Return [x, y] of the center of cell containing provided text 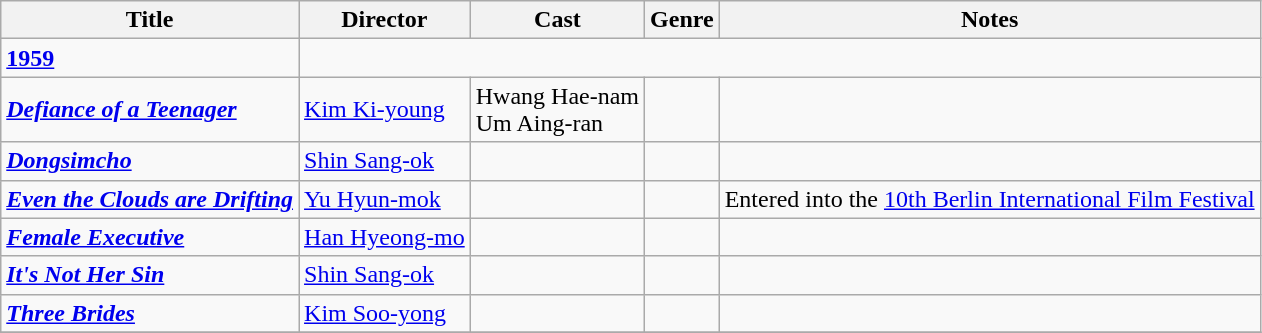
1959 [150, 58]
Three Brides [150, 313]
Dongsimcho [150, 161]
Title [150, 20]
Yu Hyun-mok [385, 199]
Cast [557, 20]
Kim Ki-young [385, 110]
Genre [682, 20]
Kim Soo-yong [385, 313]
Director [385, 20]
Defiance of a Teenager [150, 110]
Hwang Hae-namUm Aing-ran [557, 110]
Han Hyeong-mo [385, 237]
Entered into the 10th Berlin International Film Festival [990, 199]
Notes [990, 20]
Even the Clouds are Drifting [150, 199]
It's Not Her Sin [150, 275]
Female Executive [150, 237]
